Extract the (x, y) coordinate from the center of the cell holding the provided text.  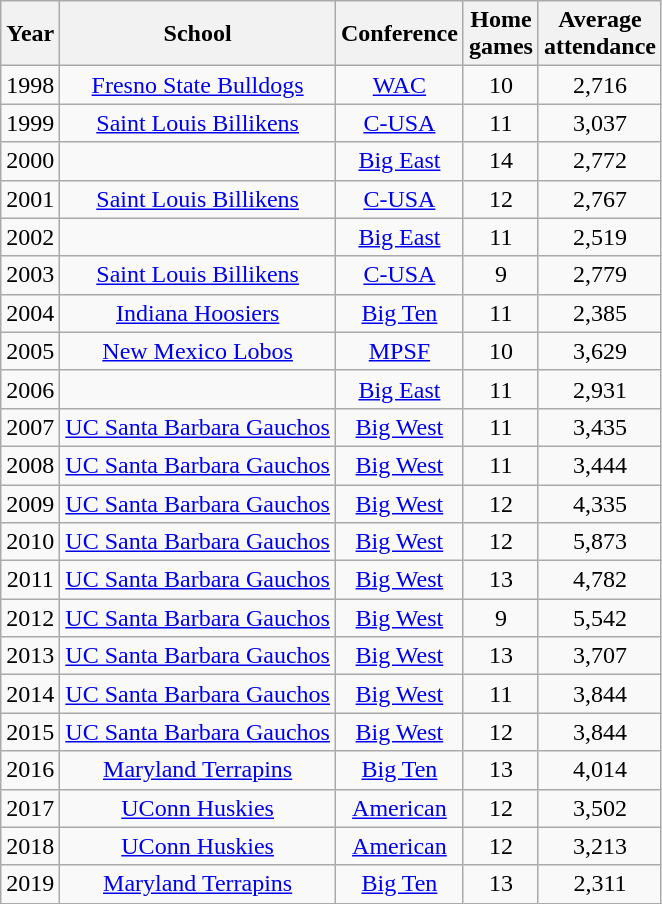
2002 (30, 237)
2001 (30, 199)
2,772 (600, 161)
3,707 (600, 656)
Fresno State Bulldogs (198, 85)
1998 (30, 85)
2004 (30, 313)
3,213 (600, 846)
2008 (30, 465)
Conference (399, 34)
4,782 (600, 580)
5,542 (600, 618)
3,444 (600, 465)
2,385 (600, 313)
2,519 (600, 237)
2010 (30, 542)
2006 (30, 389)
2003 (30, 275)
2019 (30, 884)
Averageattendance (600, 34)
2000 (30, 161)
School (198, 34)
MPSF (399, 351)
2,767 (600, 199)
2,311 (600, 884)
Homegames (500, 34)
3,629 (600, 351)
2,716 (600, 85)
1999 (30, 123)
14 (500, 161)
2,931 (600, 389)
5,873 (600, 542)
2013 (30, 656)
3,435 (600, 427)
2014 (30, 694)
2012 (30, 618)
3,037 (600, 123)
Year (30, 34)
Indiana Hoosiers (198, 313)
2011 (30, 580)
2015 (30, 732)
2,779 (600, 275)
2007 (30, 427)
4,335 (600, 503)
WAC (399, 85)
3,502 (600, 808)
4,014 (600, 770)
2017 (30, 808)
New Mexico Lobos (198, 351)
2016 (30, 770)
2018 (30, 846)
2005 (30, 351)
2009 (30, 503)
